Return the [X, Y] coordinate for the center point of the cell that contains the specified text.  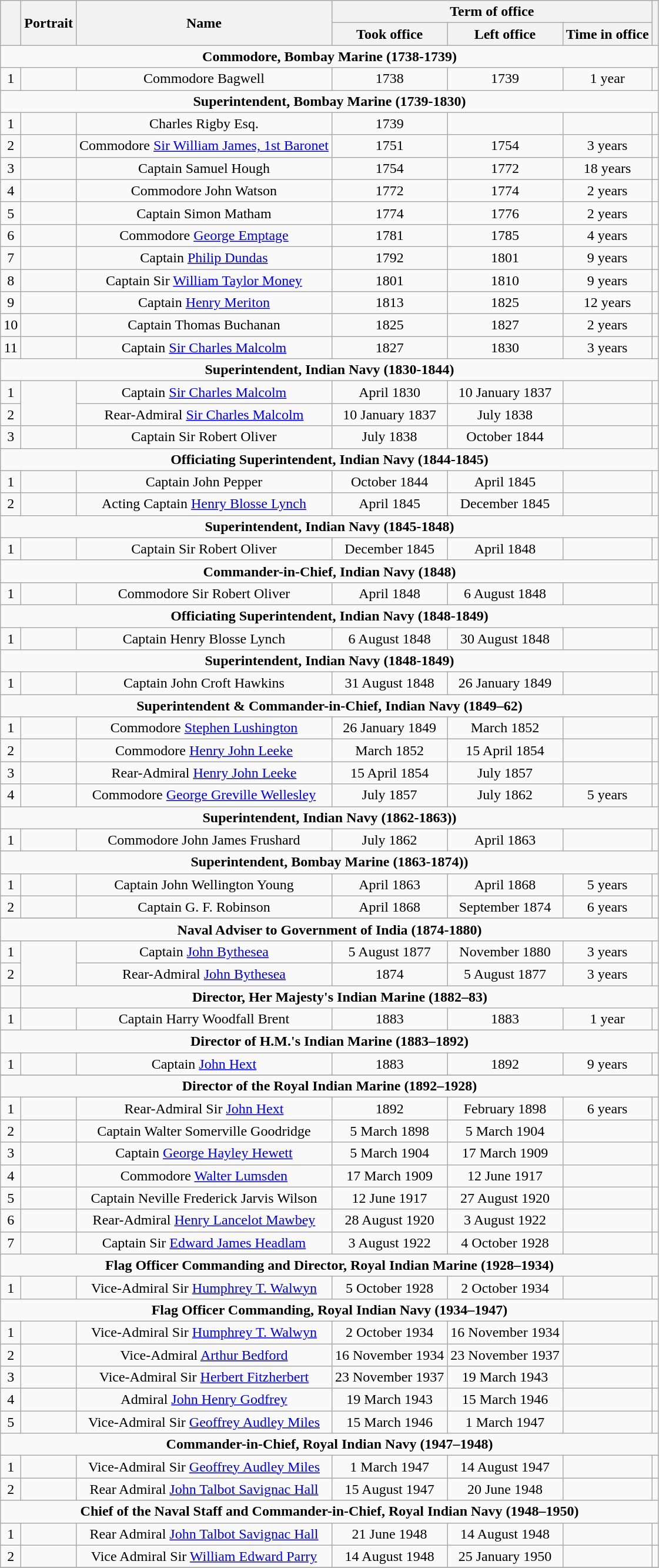
Naval Adviser to Government of India (1874-1880) [329, 929]
Director, Her Majesty's Indian Marine (1882–83) [340, 997]
Captain John Pepper [203, 482]
Flag Officer Commanding, Royal Indian Navy (1934–1947) [329, 1310]
Acting Captain Henry Blosse Lynch [203, 504]
Director of H.M.'s Indian Marine (1883–1892) [329, 1042]
14 August 1947 [505, 1467]
4 years [607, 235]
Superintendent & Commander-in-Chief, Indian Navy (1849–62) [329, 706]
Term of office [491, 12]
1830 [505, 348]
February 1898 [505, 1109]
Charles Rigby Esq. [203, 124]
Captain Samuel Hough [203, 168]
28 August 1920 [389, 1220]
15 August 1947 [389, 1489]
Captain Harry Woodfall Brent [203, 1019]
Captain Henry Blosse Lynch [203, 638]
Superintendent, Indian Navy (1830-1844) [329, 370]
1776 [505, 213]
Captain John Croft Hawkins [203, 683]
Superintendent, Indian Navy (1845-1848) [329, 526]
Superintendent, Bombay Marine (1863-1874)) [329, 862]
25 January 1950 [505, 1556]
Rear-Admiral Henry John Leeke [203, 773]
Commodore Sir William James, 1st Baronet [203, 146]
1781 [389, 235]
Commodore, Bombay Marine (1738-1739) [329, 56]
31 August 1848 [389, 683]
1785 [505, 235]
Time in office [607, 34]
Captain Simon Matham [203, 213]
11 [11, 348]
Captain Henry Meriton [203, 303]
Captain Philip Dundas [203, 258]
Vice-Admiral Sir Herbert Fitzherbert [203, 1377]
Commodore Bagwell [203, 79]
Officiating Superintendent, Indian Navy (1844-1845) [329, 459]
10 [11, 325]
Commodore Henry John Leeke [203, 750]
Captain Walter Somerville Goodridge [203, 1131]
Captain John Bythesea [203, 952]
Rear-Admiral Sir Charles Malcolm [203, 415]
Commodore John James Frushard [203, 840]
Admiral John Henry Godfrey [203, 1400]
Took office [389, 34]
Left office [505, 34]
Portrait [49, 23]
Commodore John Watson [203, 191]
Commodore Walter Lumsden [203, 1176]
Officiating Superintendent, Indian Navy (1848-1849) [329, 616]
Captain John Wellington Young [203, 885]
21 June 1948 [389, 1534]
Director of the Royal Indian Marine (1892–1928) [329, 1086]
Commodore Stephen Lushington [203, 728]
Superintendent, Indian Navy (1862-1863)) [329, 818]
20 June 1948 [505, 1489]
Chief of the Naval Staff and Commander-in-Chief, Royal Indian Navy (1948–1950) [329, 1512]
18 years [607, 168]
30 August 1848 [505, 638]
Captain Neville Frederick Jarvis Wilson [203, 1198]
5 March 1898 [389, 1131]
Rear-Admiral John Bythesea [203, 974]
Flag Officer Commanding and Director, Royal Indian Marine (1928–1934) [329, 1265]
Captain G. F. Robinson [203, 907]
1751 [389, 146]
1810 [505, 281]
27 August 1920 [505, 1198]
September 1874 [505, 907]
8 [11, 281]
1813 [389, 303]
Vice-Admiral Arthur Bedford [203, 1355]
Rear-Admiral Henry Lancelot Mawbey [203, 1220]
Superintendent, Bombay Marine (1739-1830) [329, 101]
Commodore George Emptage [203, 235]
Commodore George Greville Wellesley [203, 795]
Captain Sir Edward James Headlam [203, 1243]
5 October 1928 [389, 1287]
1738 [389, 79]
Commodore Sir Robert Oliver [203, 593]
1874 [389, 974]
12 years [607, 303]
Commander-in-Chief, Indian Navy (1848) [329, 571]
Captain Sir William Taylor Money [203, 281]
Name [203, 23]
November 1880 [505, 952]
Rear-Admiral Sir John Hext [203, 1109]
Captain George Hayley Hewett [203, 1153]
1792 [389, 258]
9 [11, 303]
4 October 1928 [505, 1243]
Commander-in-Chief, Royal Indian Navy (1947–1948) [329, 1444]
Superintendent, Indian Navy (1848-1849) [329, 661]
Vice Admiral Sir William Edward Parry [203, 1556]
Captain Thomas Buchanan [203, 325]
Captain John Hext [203, 1064]
April 1830 [389, 392]
